From the cell containing the given text, extract its center point as (x, y) coordinate. 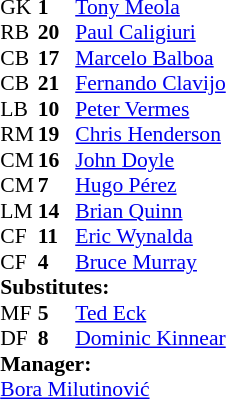
8 (57, 339)
Manager: (112, 364)
RB (19, 33)
Bruce Murray (150, 262)
14 (57, 211)
21 (57, 83)
Chris Henderson (150, 135)
DF (19, 339)
Paul Caligiuri (150, 33)
MF (19, 313)
17 (57, 58)
Marcelo Balboa (150, 58)
Substitutes: (112, 287)
Hugo Pérez (150, 185)
LM (19, 211)
11 (57, 237)
4 (57, 262)
10 (57, 109)
Peter Vermes (150, 109)
Dominic Kinnear (150, 339)
LB (19, 109)
RM (19, 135)
Fernando Clavijo (150, 83)
John Doyle (150, 160)
5 (57, 313)
19 (57, 135)
7 (57, 185)
20 (57, 33)
Ted Eck (150, 313)
Brian Quinn (150, 211)
16 (57, 160)
Eric Wynalda (150, 237)
